For the text-containing cell, return its midpoint in (X, Y) coordinate format. 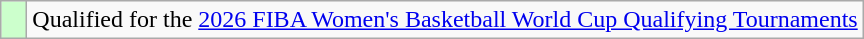
Qualified for the 2026 FIBA Women's Basketball World Cup Qualifying Tournaments (445, 20)
